Locate the cell with the specified text and output its (X, Y) center coordinate. 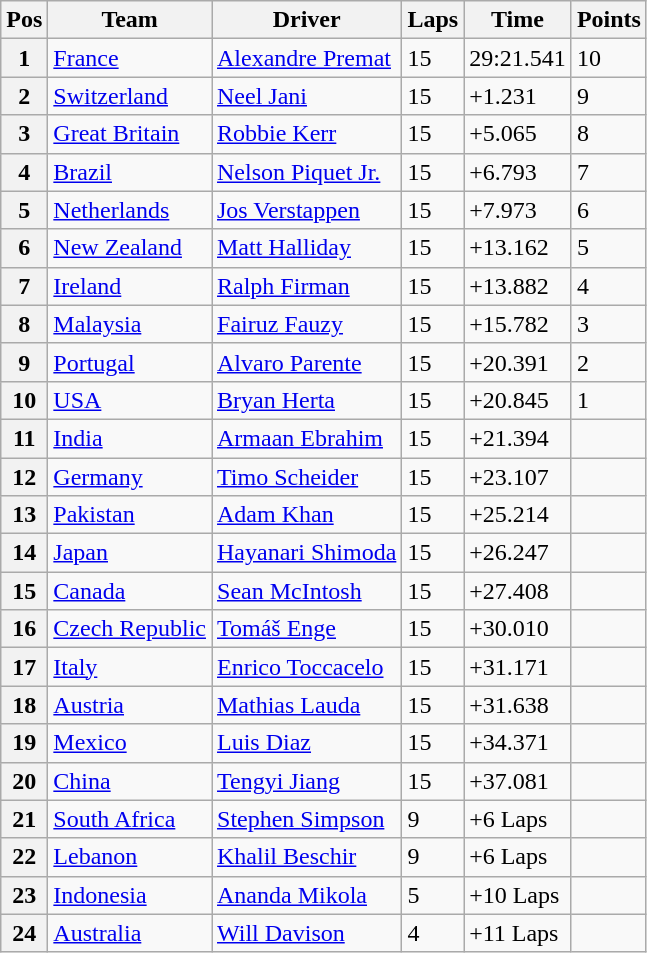
12 (24, 477)
+6.793 (518, 172)
Switzerland (130, 96)
Indonesia (130, 895)
+31.638 (518, 705)
Ralph Firman (307, 286)
23 (24, 895)
13 (24, 515)
+5.065 (518, 134)
Lebanon (130, 857)
Khalil Beschir (307, 857)
20 (24, 781)
Malaysia (130, 324)
Mathias Lauda (307, 705)
China (130, 781)
Tengyi Jiang (307, 781)
Tomáš Enge (307, 629)
Points (608, 20)
21 (24, 819)
14 (24, 553)
16 (24, 629)
18 (24, 705)
Luis Diaz (307, 743)
11 (24, 438)
Will Davison (307, 933)
+27.408 (518, 591)
Netherlands (130, 210)
+34.371 (518, 743)
Pos (24, 20)
Germany (130, 477)
+31.171 (518, 667)
Timo Scheider (307, 477)
South Africa (130, 819)
Driver (307, 20)
+7.973 (518, 210)
Enrico Toccacelo (307, 667)
+1.231 (518, 96)
Robbie Kerr (307, 134)
Ireland (130, 286)
Mexico (130, 743)
+13.882 (518, 286)
+20.845 (518, 400)
+21.394 (518, 438)
Sean McIntosh (307, 591)
Australia (130, 933)
+26.247 (518, 553)
+30.010 (518, 629)
Hayanari Shimoda (307, 553)
Portugal (130, 362)
Ananda Mikola (307, 895)
+37.081 (518, 781)
Laps (433, 20)
USA (130, 400)
Brazil (130, 172)
24 (24, 933)
+20.391 (518, 362)
Armaan Ebrahim (307, 438)
Neel Jani (307, 96)
France (130, 58)
Alexandre Premat (307, 58)
Fairuz Fauzy (307, 324)
Time (518, 20)
Team (130, 20)
Stephen Simpson (307, 819)
Austria (130, 705)
29:21.541 (518, 58)
+15.782 (518, 324)
+25.214 (518, 515)
+10 Laps (518, 895)
22 (24, 857)
19 (24, 743)
Matt Halliday (307, 248)
+11 Laps (518, 933)
Pakistan (130, 515)
Czech Republic (130, 629)
India (130, 438)
Alvaro Parente (307, 362)
17 (24, 667)
Italy (130, 667)
Great Britain (130, 134)
Nelson Piquet Jr. (307, 172)
+23.107 (518, 477)
Bryan Herta (307, 400)
New Zealand (130, 248)
Adam Khan (307, 515)
Canada (130, 591)
Japan (130, 553)
+13.162 (518, 248)
Jos Verstappen (307, 210)
